Identify which cell holds the provided text, then report its [x, y] central coordinate. 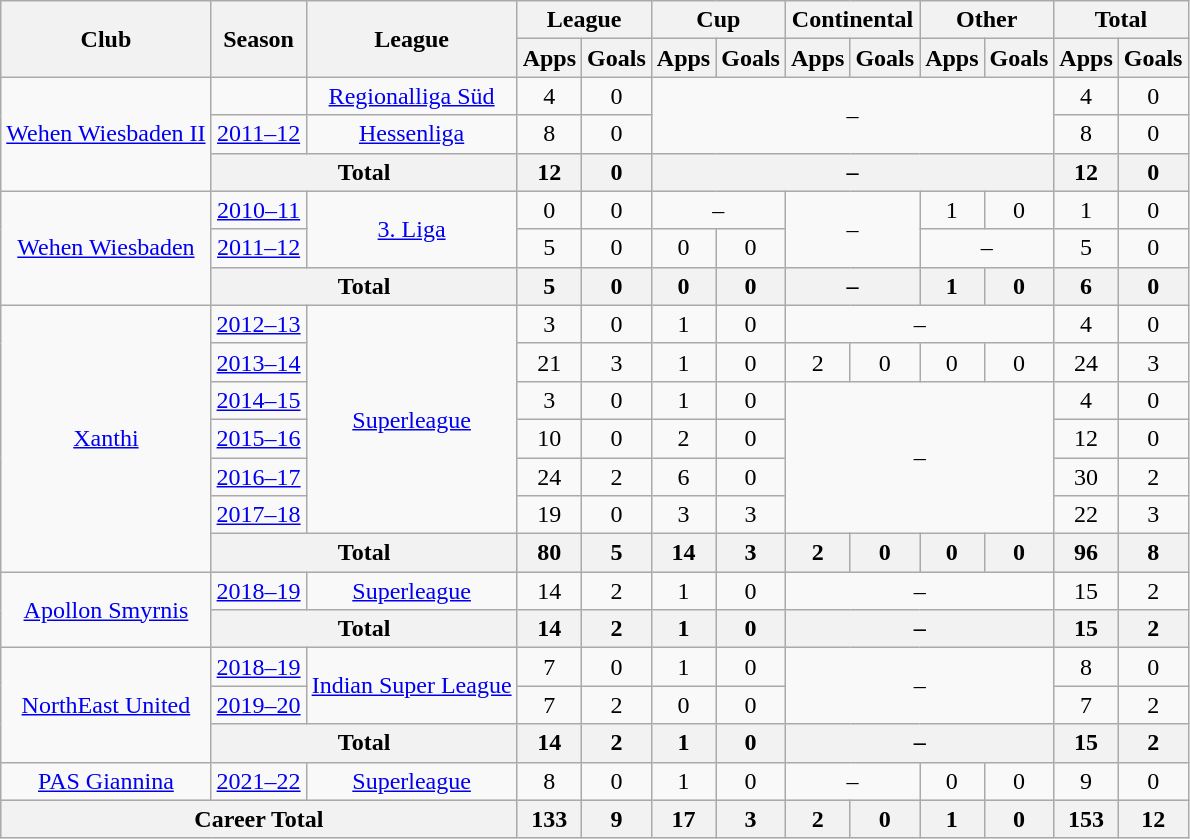
2013–14 [258, 362]
22 [1086, 515]
133 [549, 819]
2015–16 [258, 438]
80 [549, 553]
2010–11 [258, 210]
Regionalliga Süd [412, 96]
153 [1086, 819]
NorthEast United [106, 705]
PAS Giannina [106, 781]
2021–22 [258, 781]
2012–13 [258, 324]
Indian Super League [412, 686]
10 [549, 438]
Cup [718, 20]
3. Liga [412, 229]
96 [1086, 553]
2014–15 [258, 400]
Continental [852, 20]
2017–18 [258, 515]
Xanthi [106, 438]
21 [549, 362]
17 [683, 819]
19 [549, 515]
Career Total [259, 819]
Wehen Wiesbaden [106, 248]
Wehen Wiesbaden II [106, 134]
Apollon Smyrnis [106, 610]
2016–17 [258, 477]
Hessenliga [412, 134]
30 [1086, 477]
Other [987, 20]
Season [258, 39]
Club [106, 39]
2019–20 [258, 705]
